Extract the [X, Y] coordinate from the center of the cell holding the provided text.  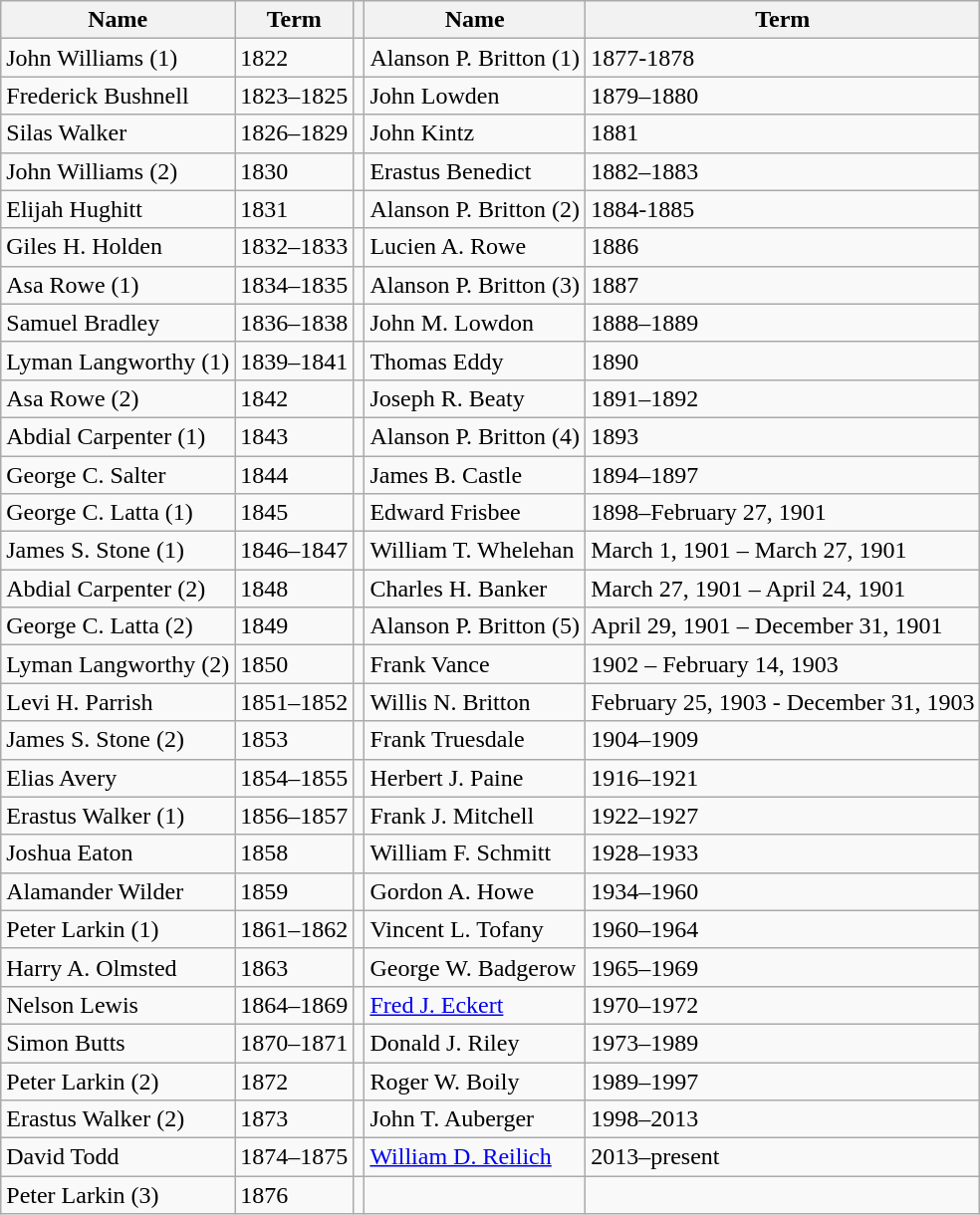
John Williams (2) [118, 171]
Abdial Carpenter (2) [118, 589]
1893 [783, 436]
1998–2013 [783, 1119]
Levi H. Parrish [118, 702]
James S. Stone (2) [118, 740]
1894–1897 [783, 475]
Asa Rowe (1) [118, 285]
Frederick Bushnell [118, 96]
1851–1852 [295, 702]
1916–1921 [783, 778]
Asa Rowe (2) [118, 398]
Joseph R. Beaty [475, 398]
Elijah Hughitt [118, 209]
Edward Frisbee [475, 513]
March 1, 1901 – March 27, 1901 [783, 551]
Roger W. Boily [475, 1081]
Elias Avery [118, 778]
William F. Schmitt [475, 853]
1902 – February 14, 1903 [783, 664]
Frank Vance [475, 664]
Frank Truesdale [475, 740]
1989–1997 [783, 1081]
1823–1825 [295, 96]
David Todd [118, 1157]
April 29, 1901 – December 31, 1901 [783, 626]
James B. Castle [475, 475]
Donald J. Riley [475, 1043]
February 25, 1903 - December 31, 1903 [783, 702]
1854–1855 [295, 778]
1859 [295, 891]
Lyman Langworthy (2) [118, 664]
Peter Larkin (3) [118, 1195]
1879–1880 [783, 96]
Joshua Eaton [118, 853]
Silas Walker [118, 133]
Alanson P. Britton (3) [475, 285]
1822 [295, 58]
Herbert J. Paine [475, 778]
George C. Salter [118, 475]
Alamander Wilder [118, 891]
Nelson Lewis [118, 1005]
Alanson P. Britton (1) [475, 58]
John Kintz [475, 133]
John Williams (1) [118, 58]
Gordon A. Howe [475, 891]
Thomas Eddy [475, 361]
1973–1989 [783, 1043]
Erastus Walker (1) [118, 816]
1843 [295, 436]
March 27, 1901 – April 24, 1901 [783, 589]
1836–1838 [295, 323]
1831 [295, 209]
James S. Stone (1) [118, 551]
1886 [783, 247]
1844 [295, 475]
Peter Larkin (1) [118, 929]
1934–1960 [783, 891]
Erastus Walker (2) [118, 1119]
Alanson P. Britton (5) [475, 626]
1872 [295, 1081]
Alanson P. Britton (2) [475, 209]
1873 [295, 1119]
1874–1875 [295, 1157]
1849 [295, 626]
1848 [295, 589]
George C. Latta (2) [118, 626]
1904–1909 [783, 740]
Erastus Benedict [475, 171]
Vincent L. Tofany [475, 929]
1853 [295, 740]
1826–1829 [295, 133]
1842 [295, 398]
John M. Lowdon [475, 323]
Frank J. Mitchell [475, 816]
1884-1885 [783, 209]
Alanson P. Britton (4) [475, 436]
William T. Whelehan [475, 551]
1863 [295, 967]
1970–1972 [783, 1005]
1891–1892 [783, 398]
1846–1847 [295, 551]
1898–February 27, 1901 [783, 513]
1830 [295, 171]
Harry A. Olmsted [118, 967]
1882–1883 [783, 171]
William D. Reilich [475, 1157]
John Lowden [475, 96]
1876 [295, 1195]
1861–1862 [295, 929]
1858 [295, 853]
2013–present [783, 1157]
1881 [783, 133]
John T. Auberger [475, 1119]
Fred J. Eckert [475, 1005]
1877-1878 [783, 58]
Simon Butts [118, 1043]
Willis N. Britton [475, 702]
1960–1964 [783, 929]
1845 [295, 513]
Abdial Carpenter (1) [118, 436]
1856–1857 [295, 816]
1887 [783, 285]
1965–1969 [783, 967]
George W. Badgerow [475, 967]
1928–1933 [783, 853]
Lucien A. Rowe [475, 247]
1864–1869 [295, 1005]
1890 [783, 361]
1888–1889 [783, 323]
Peter Larkin (2) [118, 1081]
Lyman Langworthy (1) [118, 361]
1839–1841 [295, 361]
George C. Latta (1) [118, 513]
1922–1927 [783, 816]
Samuel Bradley [118, 323]
1870–1871 [295, 1043]
Giles H. Holden [118, 247]
1832–1833 [295, 247]
Charles H. Banker [475, 589]
1850 [295, 664]
1834–1835 [295, 285]
